Return the (X, Y) coordinate for the center point of the cell that contains the specified text.  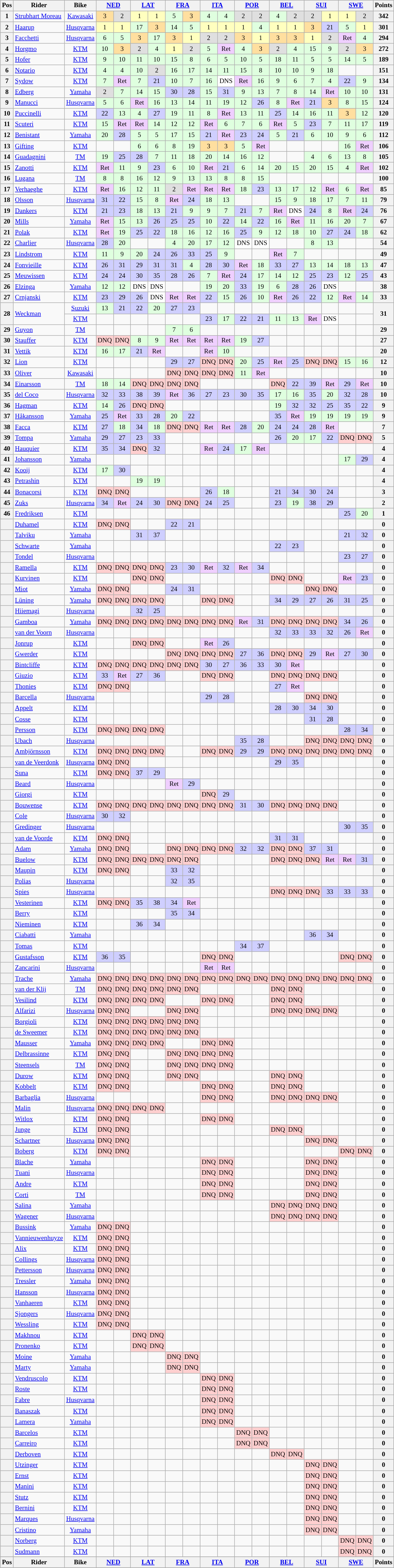
Blache (39, 1162)
Horgmo (39, 49)
Olsson (39, 200)
47 (383, 265)
Johansson (39, 460)
Cole (39, 816)
Vendruscolo (39, 1379)
76 (383, 211)
Nieminen (39, 925)
42 (7, 471)
Mausser (39, 1044)
Derboven (39, 1454)
Manucci (39, 103)
Facca (39, 427)
112 (383, 135)
106 (383, 146)
del Coco (39, 395)
Suna (39, 773)
Tompa (39, 438)
Schwarte (39, 546)
Jonrup (39, 643)
Salina (39, 1206)
45 (7, 503)
Gifting (39, 146)
Guadagnini (39, 157)
van der Klij (39, 990)
Dankers (39, 211)
Pronenko (39, 1346)
Ciabatti (39, 936)
Stauffer (39, 341)
Wessling (39, 1325)
Roste (39, 1389)
Marques (39, 1519)
189 (383, 60)
85 (383, 189)
124 (383, 103)
Puccinelli (39, 114)
Zuks (39, 503)
Scuteri (39, 124)
Spies (39, 892)
Håkansson (39, 417)
Gredinger (39, 827)
Duhamel (39, 524)
62 (383, 233)
Kooij (39, 471)
Giuzio (39, 676)
Appelt (39, 708)
Moine (39, 1357)
Durow (39, 1076)
Sjongers (39, 1314)
119 (383, 124)
Malin (39, 1108)
Bouwense (39, 806)
272 (383, 49)
Barcella (39, 697)
Steensels (39, 1065)
Verhaeghe (39, 189)
Benistant (39, 135)
Pettersson (39, 1270)
Tressler (39, 1281)
Sudmann (39, 1552)
Miot (39, 589)
Hagman (39, 406)
Beard (39, 784)
Barcelos (39, 1433)
342 (383, 16)
Bernini (39, 1508)
294 (383, 38)
Edberg (39, 92)
Delbrassinne (39, 1054)
Lamera (39, 1422)
Bussink (39, 1227)
Gustafsson (39, 957)
Zanotti (39, 168)
Berry (39, 914)
Kurvinen (39, 578)
Notario (39, 70)
Vannieuwenhuyze (39, 1238)
301 (383, 27)
Tomas (39, 946)
Strubhart Moreau (39, 16)
Utzinger (39, 1465)
Giorgi (39, 795)
44 (7, 492)
Polias (39, 881)
Junge (39, 1130)
Facchetti (39, 38)
Hiiemagi (39, 611)
van de Veerdonk (39, 762)
van de Voorde (39, 838)
Ramella (39, 568)
Lüning (39, 600)
Elzinga (39, 287)
Ambjörnsson (39, 752)
Banaszak (39, 1411)
Trache (39, 979)
van der Voorn (39, 633)
Persson (39, 730)
Fredriksen (39, 514)
Collings (39, 1260)
Stutz (39, 1498)
131 (383, 92)
Guyon (39, 330)
Wagener (39, 1216)
40 (7, 449)
Charlier (39, 244)
de Sweemer (39, 1033)
Hofer (39, 60)
Barbaglia (39, 1097)
Zancarini (39, 968)
Ubach (39, 741)
Petrashin (39, 481)
Vettik (39, 352)
Lion (39, 363)
41 (7, 460)
Kobbelt (39, 1087)
Hansson (39, 1292)
Boberg (39, 1151)
Haarup (39, 27)
Einarsson (39, 384)
Marty (39, 1368)
Suzuki (80, 308)
Hauquier (39, 449)
Alix (39, 1249)
120 (383, 114)
Thonies (39, 687)
Adam (39, 849)
Vesilind (39, 1000)
49 (383, 254)
Makhnou (39, 1335)
Lugana (39, 179)
Talviku (39, 535)
Bintcliffe (39, 665)
Tondel (39, 557)
Meuwissen (39, 276)
Borgioli (39, 1022)
Cosse (39, 719)
79 (383, 200)
Corti (39, 1195)
46 (7, 514)
Andre (39, 1184)
67 (383, 222)
105 (383, 157)
100 (383, 179)
Bonacorsi (39, 492)
Lindstrom (39, 254)
Oliver (39, 373)
151 (383, 70)
Ernst (39, 1476)
Mills (39, 222)
Weckman (39, 314)
Carreiro (39, 1444)
Gwerder (39, 654)
Buelow (39, 860)
Cristino (39, 1530)
Witlox (39, 1119)
Vesterinen (39, 903)
134 (383, 81)
Fonvieille (39, 265)
Fabre (39, 1400)
Norberg (39, 1541)
Maupin (39, 871)
Gamboa (39, 622)
Alfarizi (39, 1011)
Sydow (39, 81)
54 (383, 244)
Crnjanski (39, 298)
Manini (39, 1487)
Schartner (39, 1141)
Polak (39, 233)
Tuani (39, 1173)
102 (383, 168)
Vanhaeren (39, 1303)
